Locate the cell with the specified text and output its (X, Y) center coordinate. 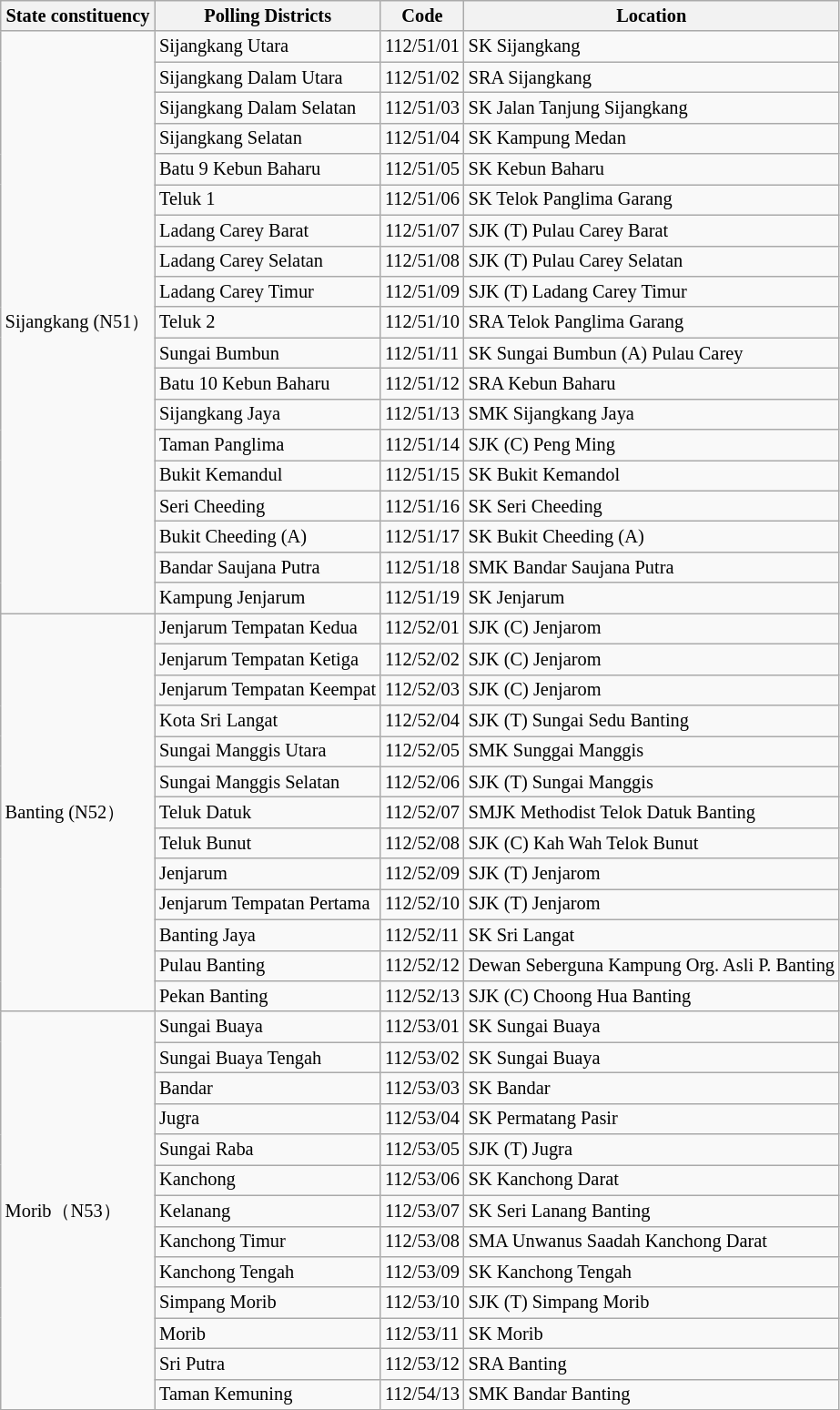
SK Bandar (652, 1088)
SJK (T) Sungai Manggis (652, 782)
Kanchong (268, 1180)
Pekan Banting (268, 996)
SK Kebun Baharu (652, 169)
SJK (C) Peng Ming (652, 445)
112/51/10 (422, 322)
SJK (C) Kah Wah Telok Bunut (652, 843)
112/51/06 (422, 199)
Code (422, 15)
SK Jenjarum (652, 598)
SK Bukit Cheeding (A) (652, 536)
Sri Putra (268, 1364)
Location (652, 15)
Banting (N52） (78, 812)
Sungai Raba (268, 1150)
Ladang Carey Barat (268, 230)
112/51/02 (422, 77)
112/52/04 (422, 720)
Sungai Buaya (268, 1027)
112/51/17 (422, 536)
SK Seri Lanang Banting (652, 1211)
112/52/11 (422, 935)
Bukit Kemandul (268, 475)
112/52/12 (422, 966)
112/52/03 (422, 690)
SK Sungai Bumbun (A) Pulau Carey (652, 353)
112/53/11 (422, 1334)
112/51/09 (422, 291)
Pulau Banting (268, 966)
Teluk 1 (268, 199)
112/53/02 (422, 1058)
SJK (T) Simpang Morib (652, 1303)
SK Seri Cheeding (652, 506)
Sijangkang Dalam Selatan (268, 107)
SK Jalan Tanjung Sijangkang (652, 107)
SJK (T) Sungai Sedu Banting (652, 720)
SK Kanchong Tengah (652, 1272)
Sijangkang Dalam Utara (268, 77)
Kota Sri Langat (268, 720)
SJK (T) Jugra (652, 1150)
Banting Jaya (268, 935)
Teluk 2 (268, 322)
SJK (C) Choong Hua Banting (652, 996)
Sijangkang Utara (268, 46)
Teluk Bunut (268, 843)
SRA Banting (652, 1364)
Batu 9 Kebun Baharu (268, 169)
Sungai Buaya Tengah (268, 1058)
Kanchong Timur (268, 1242)
Jenjarum Tempatan Pertama (268, 904)
SMK Sunggai Manggis (652, 751)
112/53/12 (422, 1364)
Sungai Manggis Selatan (268, 782)
Jenjarum Tempatan Ketiga (268, 659)
Ladang Carey Selatan (268, 261)
112/51/05 (422, 169)
SMK Bandar Banting (652, 1395)
SK Sri Langat (652, 935)
112/51/03 (422, 107)
Morib（N53） (78, 1211)
Jugra (268, 1119)
Taman Kemuning (268, 1395)
112/51/19 (422, 598)
112/51/13 (422, 414)
112/51/14 (422, 445)
SRA Sijangkang (652, 77)
SK Kampung Medan (652, 138)
SMK Sijangkang Jaya (652, 414)
Polling Districts (268, 15)
SJK (T) Pulau Carey Selatan (652, 261)
112/51/12 (422, 383)
Kanchong Tengah (268, 1272)
Sijangkang (N51） (78, 322)
112/52/13 (422, 996)
Jenjarum Tempatan Keempat (268, 690)
Batu 10 Kebun Baharu (268, 383)
Sungai Bumbun (268, 353)
Ladang Carey Timur (268, 291)
112/52/06 (422, 782)
112/51/08 (422, 261)
Seri Cheeding (268, 506)
112/52/01 (422, 628)
Bukit Cheeding (A) (268, 536)
SMJK Methodist Telok Datuk Banting (652, 812)
SJK (T) Ladang Carey Timur (652, 291)
112/54/13 (422, 1395)
Taman Panglima (268, 445)
112/53/09 (422, 1272)
Jenjarum Tempatan Kedua (268, 628)
SK Morib (652, 1334)
Kampung Jenjarum (268, 598)
112/53/03 (422, 1088)
SRA Telok Panglima Garang (652, 322)
Bandar (268, 1088)
Simpang Morib (268, 1303)
Sungai Manggis Utara (268, 751)
112/52/05 (422, 751)
112/53/07 (422, 1211)
112/51/15 (422, 475)
Jenjarum (268, 874)
112/52/07 (422, 812)
112/53/06 (422, 1180)
112/51/16 (422, 506)
112/51/01 (422, 46)
SRA Kebun Baharu (652, 383)
112/52/02 (422, 659)
SMK Bandar Saujana Putra (652, 567)
112/51/04 (422, 138)
State constituency (78, 15)
Teluk Datuk (268, 812)
112/51/07 (422, 230)
112/53/01 (422, 1027)
112/53/04 (422, 1119)
112/52/08 (422, 843)
Bandar Saujana Putra (268, 567)
SK Kanchong Darat (652, 1180)
SK Bukit Kemandol (652, 475)
112/53/05 (422, 1150)
Morib (268, 1334)
SK Telok Panglima Garang (652, 199)
112/52/09 (422, 874)
Sijangkang Jaya (268, 414)
112/52/10 (422, 904)
112/51/18 (422, 567)
112/53/08 (422, 1242)
112/53/10 (422, 1303)
Kelanang (268, 1211)
SMA Unwanus Saadah Kanchong Darat (652, 1242)
Sijangkang Selatan (268, 138)
SK Permatang Pasir (652, 1119)
Dewan Seberguna Kampung Org. Asli P. Banting (652, 966)
SJK (T) Pulau Carey Barat (652, 230)
112/51/11 (422, 353)
SK Sijangkang (652, 46)
